Locate the cell with the specified text and output its [X, Y] center coordinate. 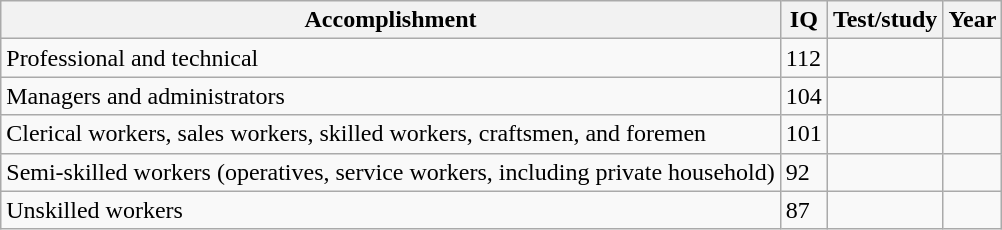
Semi-skilled workers (operatives, service workers, including private household) [391, 172]
92 [804, 172]
Year [972, 20]
Managers and administrators [391, 96]
Test/study [885, 20]
87 [804, 210]
IQ [804, 20]
104 [804, 96]
112 [804, 58]
101 [804, 134]
Clerical workers, sales workers, skilled workers, craftsmen, and foremen [391, 134]
Accomplishment [391, 20]
Professional and technical [391, 58]
Unskilled workers [391, 210]
